Capture the cell that displays the provided text and extract its (x, y) central coordinate. 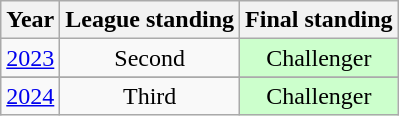
League standing (150, 20)
Third (150, 96)
Year (30, 20)
Final standing (319, 20)
2023 (30, 58)
Second (150, 58)
2024 (30, 96)
